Return the [x, y] coordinate for the center point of the cell that contains the specified text.  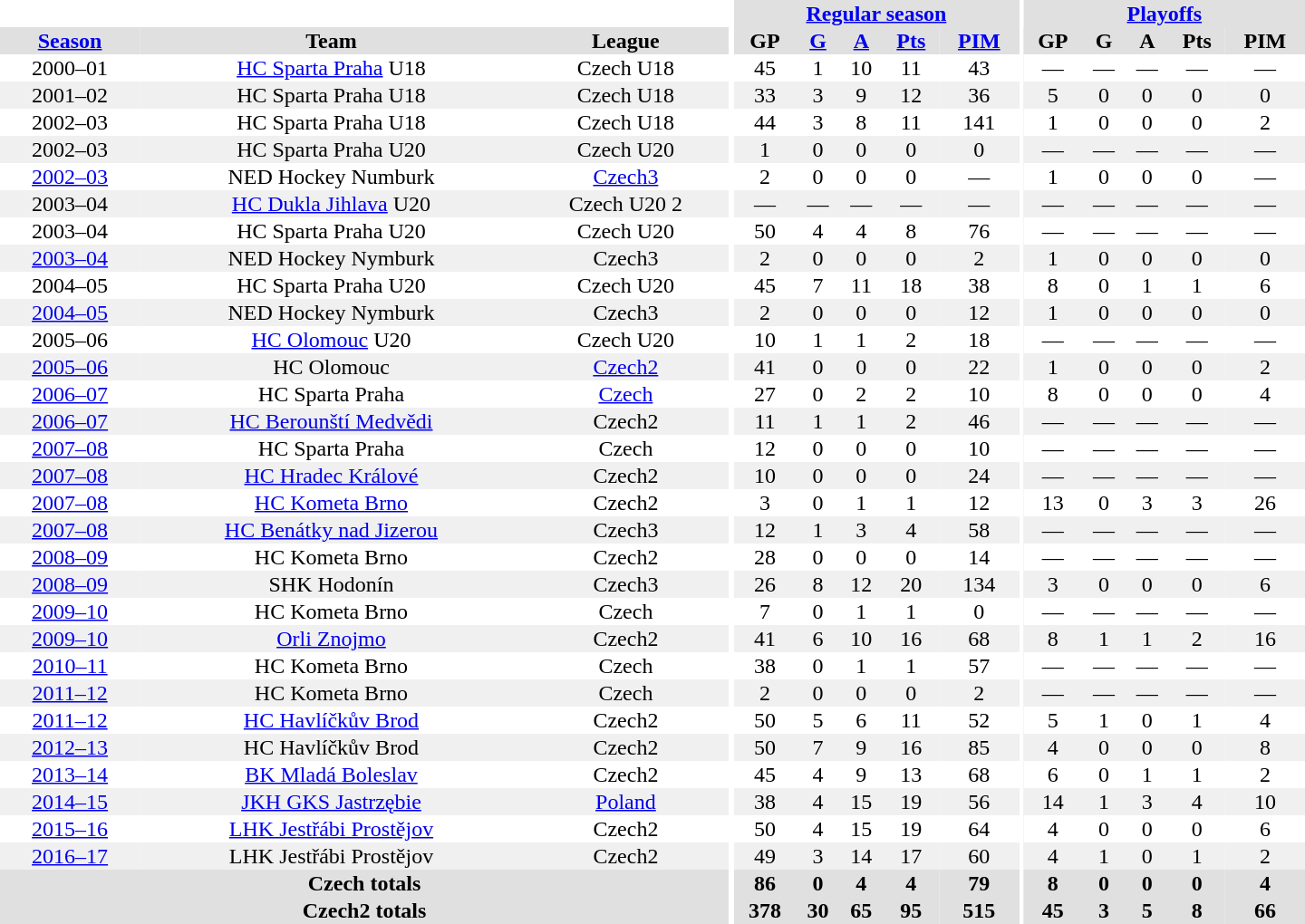
Czech totals [364, 883]
79 [979, 883]
65 [861, 910]
49 [765, 856]
95 [911, 910]
2013–14 [70, 775]
28 [765, 557]
Czech U20 2 [625, 204]
85 [979, 747]
2016–17 [70, 856]
378 [765, 910]
HC Berounští Medvědi [331, 421]
141 [979, 122]
League [625, 41]
76 [979, 231]
HC Dukla Jihlava U20 [331, 204]
Team [331, 41]
HC Benátky nad Jizerou [331, 530]
515 [979, 910]
33 [765, 95]
Season [70, 41]
27 [765, 394]
JKH GKS Jastrzębie [331, 802]
56 [979, 802]
Poland [625, 802]
46 [979, 421]
52 [979, 720]
Orli Znojmo [331, 639]
20 [911, 584]
2001–02 [70, 95]
64 [979, 829]
30 [818, 910]
NED Hockey Numburk [331, 177]
86 [765, 883]
22 [979, 367]
2015–16 [70, 829]
HC Hradec Králové [331, 476]
SHK Hodonín [331, 584]
36 [979, 95]
2012–13 [70, 747]
2010–11 [70, 666]
Playoffs [1165, 14]
HC Olomouc [331, 367]
17 [911, 856]
44 [765, 122]
57 [979, 666]
60 [979, 856]
58 [979, 530]
24 [979, 476]
134 [979, 584]
Regular season [875, 14]
HC Olomouc U20 [331, 340]
43 [979, 68]
Czech2 totals [364, 910]
66 [1265, 910]
2000–01 [70, 68]
2014–15 [70, 802]
BK Mladá Boleslav [331, 775]
